Return the (x, y) coordinate for the center point of the cell that contains the specified text.  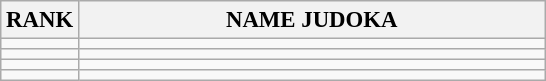
NAME JUDOKA (312, 20)
RANK (40, 20)
